Determine the (x, y) coordinate at the center of the cell enclosing the given text.  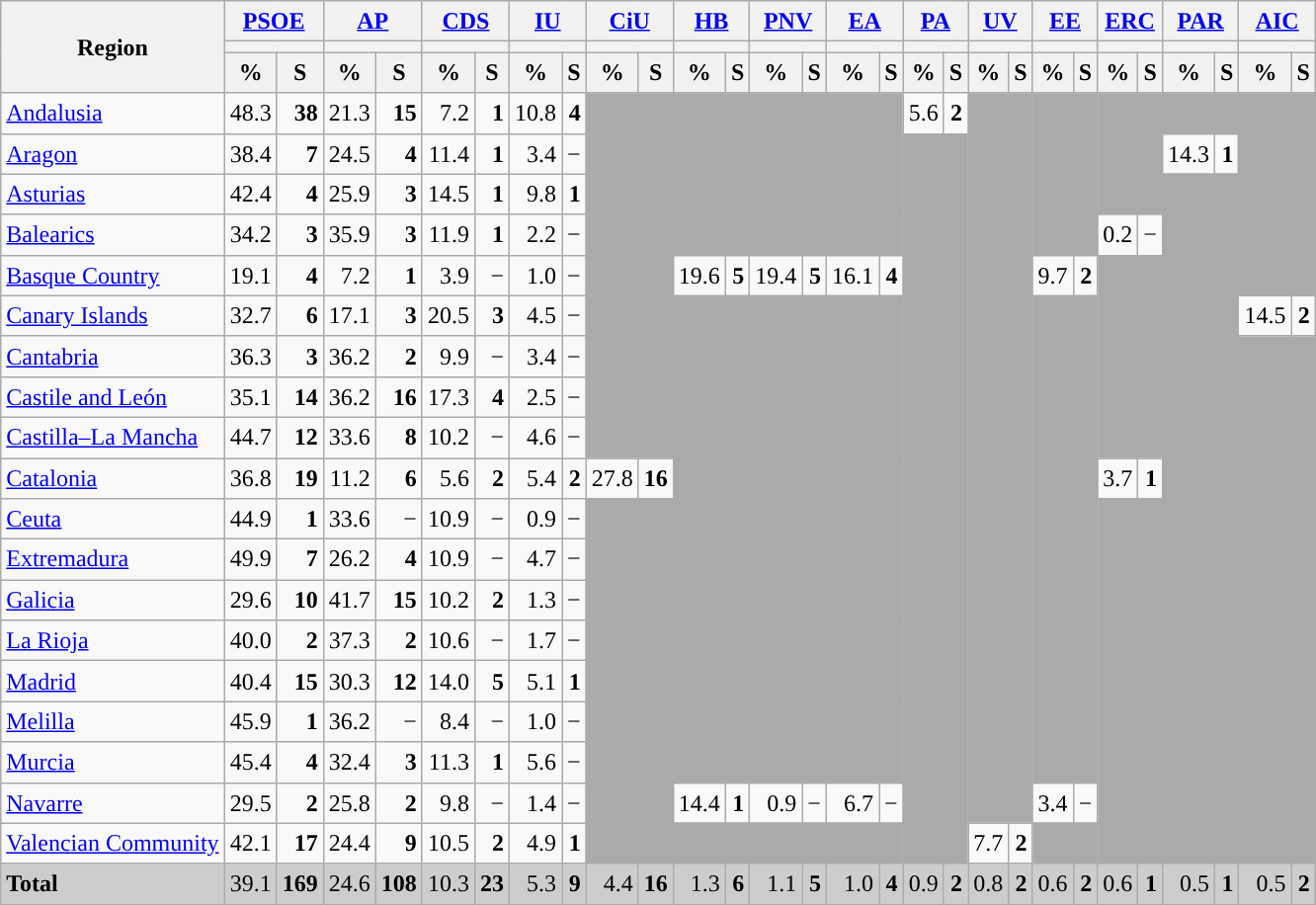
CDS (465, 22)
Andalusia (113, 113)
11.3 (449, 763)
Galicia (113, 601)
Valencian Community (113, 844)
Canary Islands (113, 316)
6.7 (852, 802)
9.9 (449, 356)
32.7 (251, 316)
10.6 (449, 640)
0.8 (988, 883)
42.4 (251, 194)
19.1 (251, 275)
19.4 (777, 275)
UV (1000, 22)
EA (864, 22)
Navarre (113, 802)
AP (372, 22)
9.7 (1053, 275)
Castilla–La Mancha (113, 437)
24.6 (350, 883)
19.6 (699, 275)
20.5 (449, 316)
PAR (1199, 22)
36.8 (251, 478)
1.7 (535, 640)
Madrid (113, 682)
35.1 (251, 397)
5.3 (535, 883)
Region (113, 47)
21.3 (350, 113)
19 (300, 478)
40.4 (251, 682)
Castile and León (113, 397)
Asturias (113, 194)
10.3 (449, 883)
24.5 (350, 154)
35.9 (350, 235)
49.9 (251, 559)
4.4 (613, 883)
10.8 (535, 113)
4.9 (535, 844)
17.3 (449, 397)
11.2 (350, 478)
40.0 (251, 640)
34.2 (251, 235)
Aragon (113, 154)
108 (399, 883)
36.3 (251, 356)
PA (935, 22)
3.9 (449, 275)
Murcia (113, 763)
2.5 (535, 397)
Melilla (113, 721)
29.6 (251, 601)
EE (1065, 22)
38 (300, 113)
8.4 (449, 721)
17 (300, 844)
5.4 (535, 478)
11.9 (449, 235)
41.7 (350, 601)
ERC (1130, 22)
17.1 (350, 316)
37.3 (350, 640)
42.1 (251, 844)
0.2 (1118, 235)
10 (300, 601)
25.8 (350, 802)
14.4 (699, 802)
45.4 (251, 763)
1.4 (535, 802)
14 (300, 397)
14.3 (1188, 154)
PNV (788, 22)
AIC (1276, 22)
2.2 (535, 235)
Balearics (113, 235)
44.7 (251, 437)
26.2 (350, 559)
5.1 (535, 682)
Extremadura (113, 559)
48.3 (251, 113)
CiU (629, 22)
23 (492, 883)
Total (113, 883)
Ceuta (113, 520)
Catalonia (113, 478)
1.1 (777, 883)
3.7 (1118, 478)
Basque Country (113, 275)
10.5 (449, 844)
39.1 (251, 883)
30.3 (350, 682)
4.5 (535, 316)
44.9 (251, 520)
24.4 (350, 844)
45.9 (251, 721)
7.7 (988, 844)
11.4 (449, 154)
38.4 (251, 154)
8 (399, 437)
HB (711, 22)
IU (547, 22)
La Rioja (113, 640)
4.7 (535, 559)
29.5 (251, 802)
169 (300, 883)
Cantabria (113, 356)
16.1 (852, 275)
4.6 (535, 437)
14.0 (449, 682)
32.4 (350, 763)
25.9 (350, 194)
27.8 (613, 478)
PSOE (274, 22)
